Identify which cell holds the provided text, then report its [x, y] central coordinate. 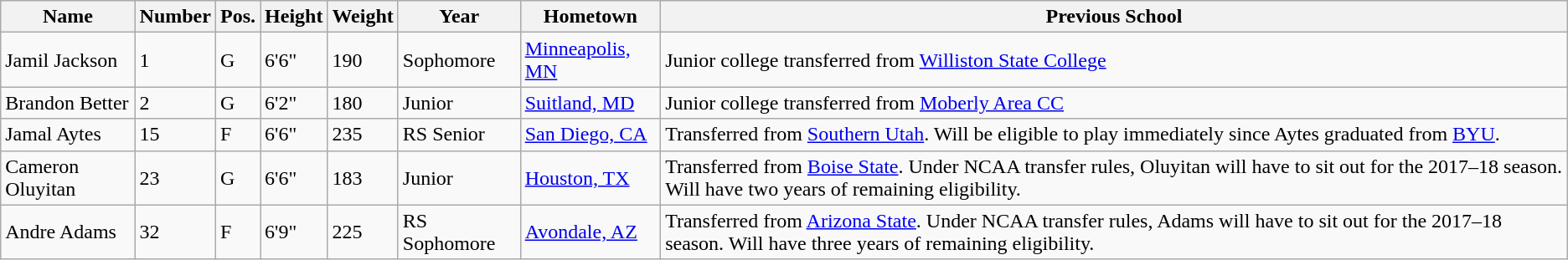
Hometown [590, 17]
15 [175, 135]
Pos. [238, 17]
Transferred from Southern Utah. Will be eligible to play immediately since Aytes graduated from BYU. [1114, 135]
Height [294, 17]
Sophomore [459, 60]
183 [363, 177]
Previous School [1114, 17]
Andre Adams [68, 232]
Name [68, 17]
23 [175, 177]
6'2" [294, 103]
235 [363, 135]
32 [175, 232]
Jamil Jackson [68, 60]
2 [175, 103]
6'9" [294, 232]
Junior college transferred from Moberly Area CC [1114, 103]
Weight [363, 17]
Minneapolis, MN [590, 60]
Houston, TX [590, 177]
Suitland, MD [590, 103]
Avondale, AZ [590, 232]
Year [459, 17]
RS Sophomore [459, 232]
Jamal Aytes [68, 135]
Number [175, 17]
190 [363, 60]
180 [363, 103]
225 [363, 232]
RS Senior [459, 135]
Brandon Better [68, 103]
Cameron Oluyitan [68, 177]
1 [175, 60]
San Diego, CA [590, 135]
Junior college transferred from Williston State College [1114, 60]
